Identify which cell holds the provided text, then report its (x, y) central coordinate. 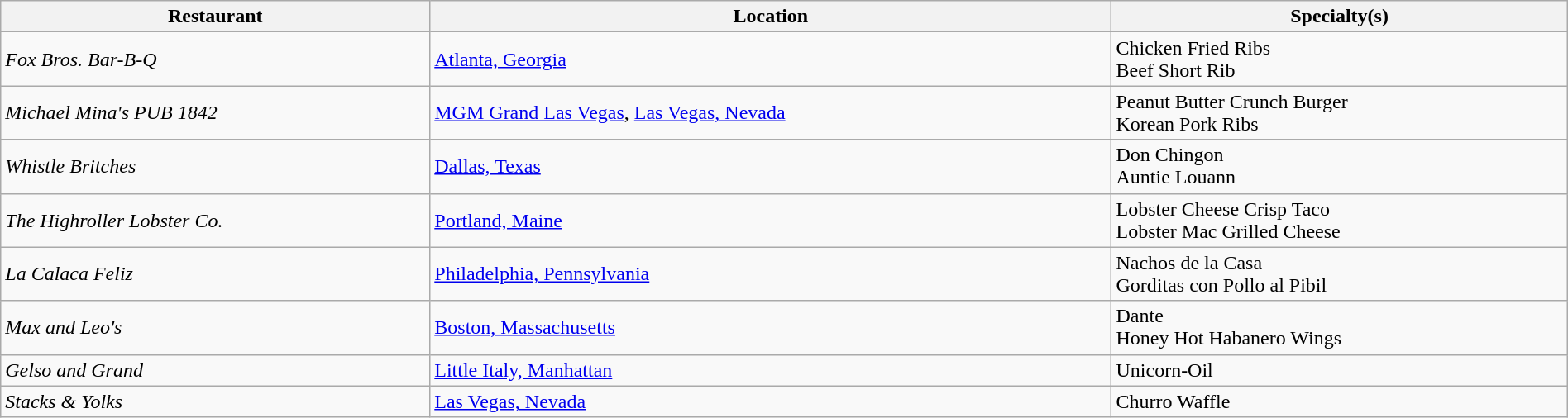
Atlanta, Georgia (771, 59)
DanteHoney Hot Habanero Wings (1340, 327)
La Calaca Feliz (215, 274)
Lobster Cheese Crisp TacoLobster Mac Grilled Cheese (1340, 220)
Chicken Fried RibsBeef Short Rib (1340, 59)
Specialty(s) (1340, 17)
Fox Bros. Bar-B-Q (215, 59)
Philadelphia, Pennsylvania (771, 274)
The Highroller Lobster Co. (215, 220)
Peanut Butter Crunch BurgerKorean Pork Ribs (1340, 112)
Las Vegas, Nevada (771, 401)
Nachos de la CasaGorditas con Pollo al Pibil (1340, 274)
Portland, Maine (771, 220)
Churro Waffle (1340, 401)
Unicorn-Oil (1340, 370)
Gelso and Grand (215, 370)
Location (771, 17)
Whistle Britches (215, 167)
Little Italy, Manhattan (771, 370)
Michael Mina's PUB 1842 (215, 112)
Dallas, Texas (771, 167)
Don ChingonAuntie Louann (1340, 167)
Boston, Massachusetts (771, 327)
Stacks & Yolks (215, 401)
MGM Grand Las Vegas, Las Vegas, Nevada (771, 112)
Max and Leo's (215, 327)
Restaurant (215, 17)
